From the cell containing the given text, extract its center point as [x, y] coordinate. 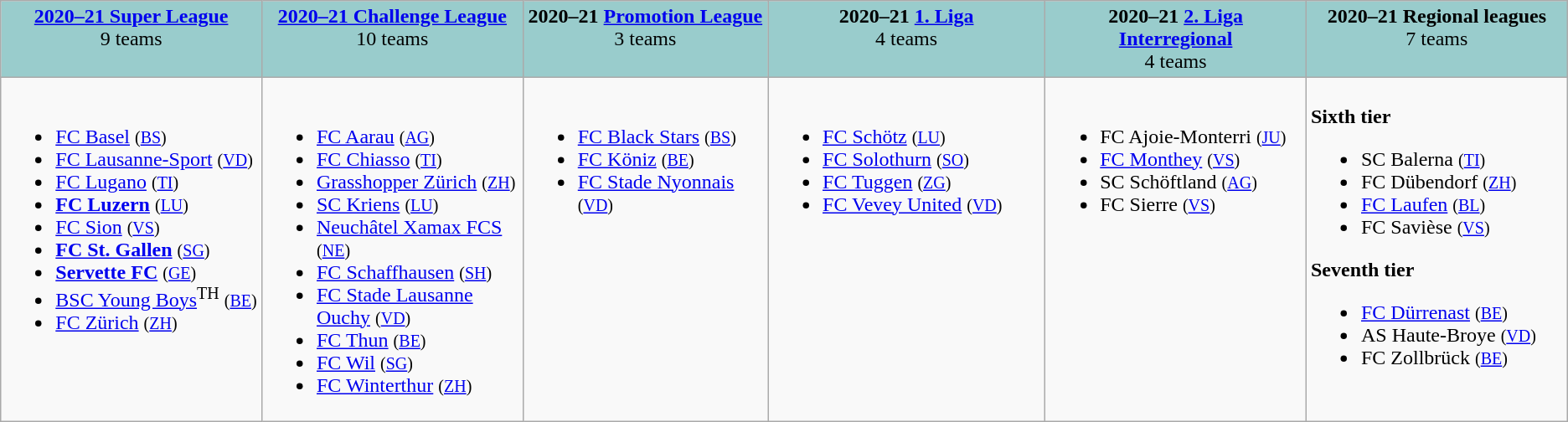
FC Schötz (LU)FC Solothurn (SO)FC Tuggen (ZG)FC Vevey United (VD) [906, 250]
FC Black Stars (BS)FC Köniz (BE)FC Stade Nyonnais (VD) [645, 250]
FC Ajoie-Monterri (JU)FC Monthey (VS)SC Schöftland (AG)FC Sierre (VS) [1176, 250]
2020–21 Regional leagues7 teams [1436, 39]
2020–21 Super League9 teams [132, 39]
2020–21 2. Liga Interregional4 teams [1176, 39]
2020–21 Challenge League10 teams [392, 39]
Sixth tierSC Balerna (TI)FC Dübendorf (ZH)FC Laufen (BL)FC Savièse (VS)Seventh tierFC Dürrenast (BE)AS Haute-Broye (VD)FC Zollbrück (BE) [1436, 250]
FC Basel (BS)FC Lausanne-Sport (VD)FC Lugano (TI)FC Luzern (LU)FC Sion (VS)FC St. Gallen (SG)Servette FC (GE)BSC Young BoysTH (BE)FC Zürich (ZH) [132, 250]
2020–21 Promotion League3 teams [645, 39]
2020–21 1. Liga4 teams [906, 39]
